Return (x, y) of the center of cell containing provided text 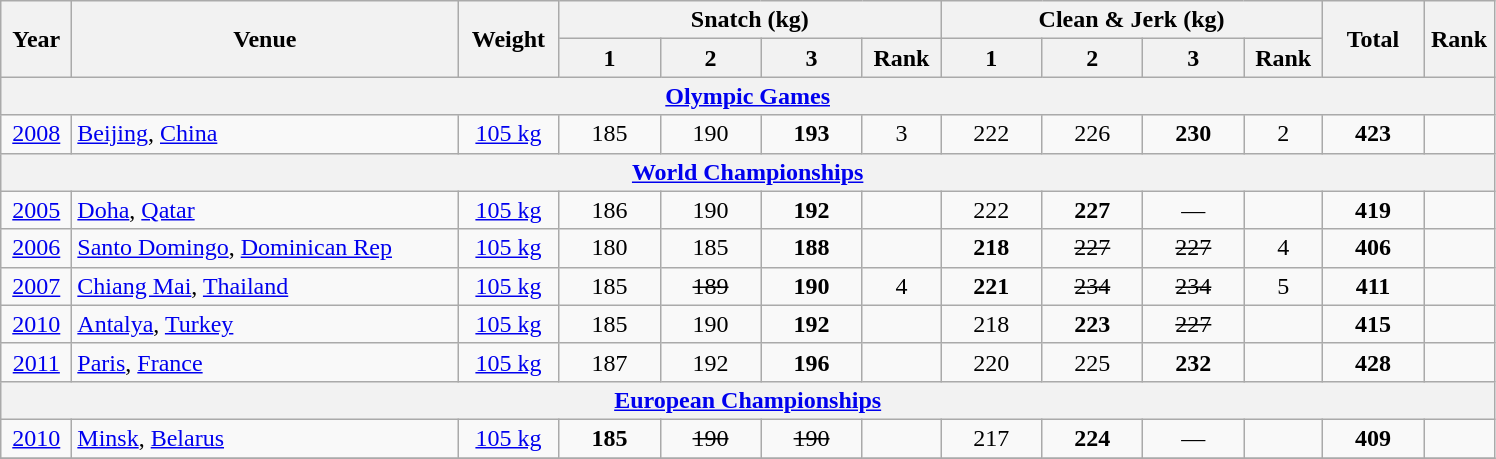
Chiang Mai, Thailand (265, 286)
European Championships (748, 400)
409 (1372, 438)
230 (1194, 134)
188 (812, 248)
Antalya, Turkey (265, 324)
5 (1284, 286)
196 (812, 362)
217 (992, 438)
419 (1372, 210)
2007 (36, 286)
406 (1372, 248)
Doha, Qatar (265, 210)
Year (36, 39)
226 (1092, 134)
411 (1372, 286)
Total (1372, 39)
223 (1092, 324)
2011 (36, 362)
Olympic Games (748, 96)
Santo Domingo, Dominican Rep (265, 248)
Minsk, Belarus (265, 438)
428 (1372, 362)
2008 (36, 134)
Snatch (kg) (750, 20)
186 (610, 210)
2005 (36, 210)
423 (1372, 134)
Beijing, China (265, 134)
187 (610, 362)
2006 (36, 248)
224 (1092, 438)
225 (1092, 362)
World Championships (748, 172)
Weight (508, 39)
Paris, France (265, 362)
220 (992, 362)
193 (812, 134)
232 (1194, 362)
189 (710, 286)
Venue (265, 39)
415 (1372, 324)
221 (992, 286)
180 (610, 248)
Clean & Jerk (kg) (1132, 20)
